Detect which cell encompasses the target text, then output its [x, y] center coordinate. 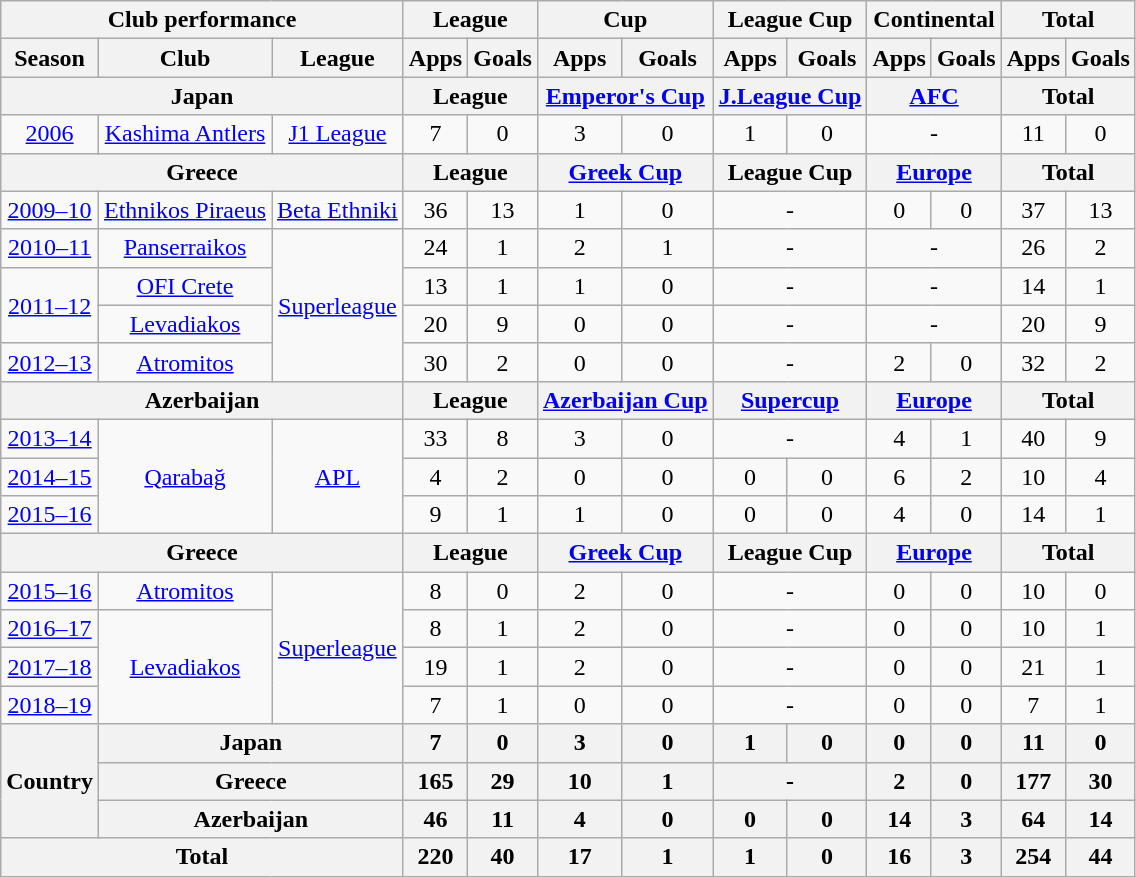
Club [184, 58]
J1 League [338, 134]
32 [1033, 362]
33 [435, 438]
6 [899, 477]
29 [503, 781]
Country [50, 781]
APL [338, 476]
Cup [625, 20]
Qarabağ [184, 476]
36 [435, 210]
44 [1101, 857]
64 [1033, 819]
2016–17 [50, 629]
254 [1033, 857]
Ethnikos Piraeus [184, 210]
2006 [50, 134]
19 [435, 667]
Supercup [790, 400]
2017–18 [50, 667]
Club performance [202, 20]
16 [899, 857]
2011–12 [50, 305]
OFI Crete [184, 286]
2018–19 [50, 705]
24 [435, 248]
2009–10 [50, 210]
21 [1033, 667]
2013–14 [50, 438]
165 [435, 781]
Azerbaijan Cup [625, 400]
J.League Cup [790, 96]
46 [435, 819]
220 [435, 857]
Season [50, 58]
17 [579, 857]
37 [1033, 210]
AFC [934, 96]
2014–15 [50, 477]
Emperor's Cup [625, 96]
177 [1033, 781]
Continental [934, 20]
26 [1033, 248]
Kashima Antlers [184, 134]
Beta Ethniki [338, 210]
Panserraikos [184, 248]
2012–13 [50, 362]
2010–11 [50, 248]
